Pinpoint the cell where the given text exists, returning its [x, y] midpoint coordinate. 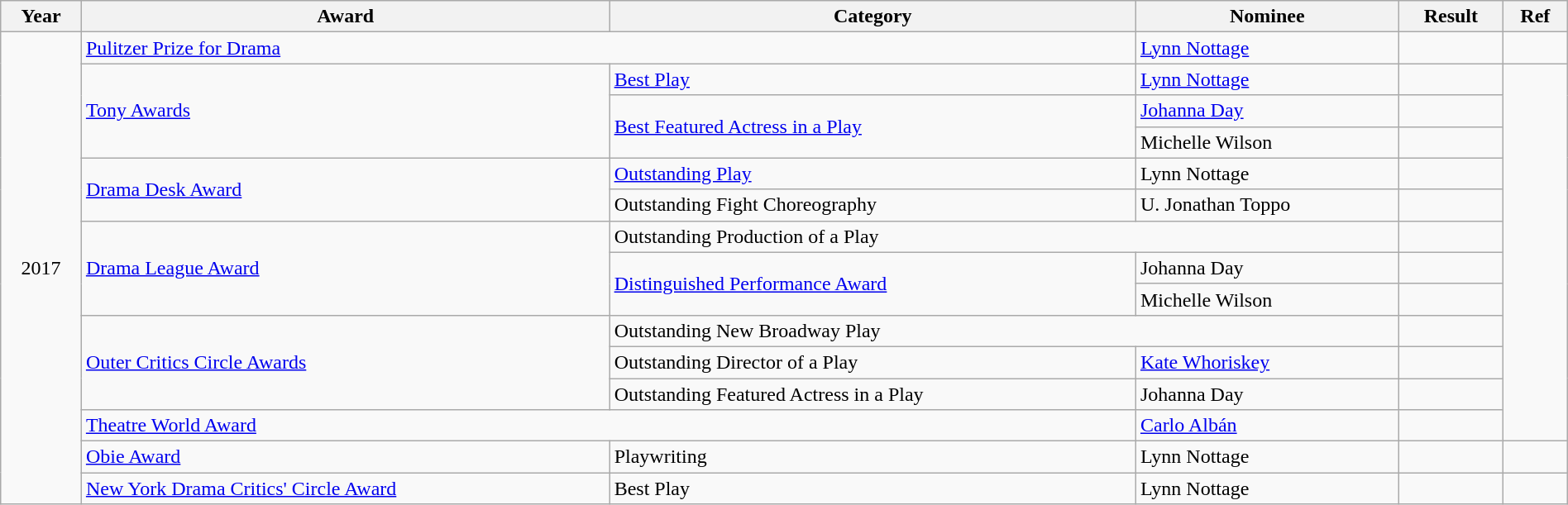
Carlo Albán [1267, 426]
Year [41, 17]
Drama League Award [346, 268]
Drama Desk Award [346, 189]
Outstanding Play [872, 174]
U. Jonathan Toppo [1267, 205]
New York Drama Critics' Circle Award [346, 488]
Outer Critics Circle Awards [346, 362]
Ref [1535, 17]
Nominee [1267, 17]
Distinguished Performance Award [872, 283]
Obie Award [346, 457]
Outstanding New Broadway Play [1004, 331]
Kate Whoriskey [1267, 362]
Outstanding Director of a Play [872, 362]
Playwriting [872, 457]
Pulitzer Prize for Drama [609, 48]
Tony Awards [346, 111]
Outstanding Production of a Play [1004, 236]
2017 [41, 268]
Outstanding Fight Choreography [872, 205]
Best Featured Actress in a Play [872, 126]
Award [346, 17]
Result [1451, 17]
Outstanding Featured Actress in a Play [872, 394]
Category [872, 17]
Theatre World Award [609, 426]
